Pinpoint the cell where the given text exists, returning its (x, y) midpoint coordinate. 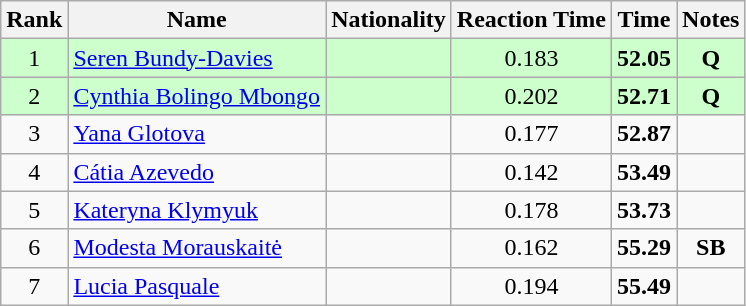
Name (197, 20)
52.71 (644, 96)
53.73 (644, 210)
55.49 (644, 286)
Rank (34, 20)
Kateryna Klymyuk (197, 210)
0.178 (531, 210)
1 (34, 58)
6 (34, 248)
0.162 (531, 248)
Yana Glotova (197, 134)
Lucia Pasquale (197, 286)
0.194 (531, 286)
53.49 (644, 172)
Reaction Time (531, 20)
0.177 (531, 134)
Nationality (389, 20)
52.05 (644, 58)
5 (34, 210)
Time (644, 20)
2 (34, 96)
3 (34, 134)
0.142 (531, 172)
7 (34, 286)
0.202 (531, 96)
0.183 (531, 58)
Modesta Morauskaitė (197, 248)
52.87 (644, 134)
Notes (711, 20)
SB (711, 248)
Cynthia Bolingo Mbongo (197, 96)
55.29 (644, 248)
Seren Bundy-Davies (197, 58)
Cátia Azevedo (197, 172)
4 (34, 172)
